Extract the [X, Y] coordinate from the center of the cell holding the provided text.  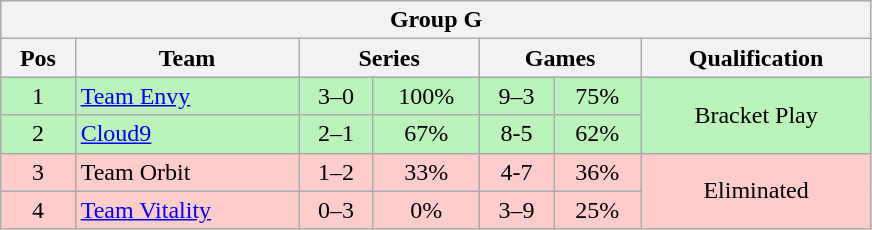
Cloud9 [187, 134]
Games [560, 58]
Pos [38, 58]
3 [38, 172]
75% [598, 96]
Team Orbit [187, 172]
Group G [436, 20]
0% [426, 210]
62% [598, 134]
Bracket Play [756, 115]
Team Vitality [187, 210]
Series [389, 58]
Team [187, 58]
Eliminated [756, 191]
100% [426, 96]
Team Envy [187, 96]
33% [426, 172]
67% [426, 134]
8-5 [516, 134]
0–3 [336, 210]
3–9 [516, 210]
3–0 [336, 96]
4-7 [516, 172]
2–1 [336, 134]
2 [38, 134]
1–2 [336, 172]
9–3 [516, 96]
Qualification [756, 58]
4 [38, 210]
36% [598, 172]
25% [598, 210]
1 [38, 96]
